Pinpoint the cell where the given text exists, returning its [x, y] midpoint coordinate. 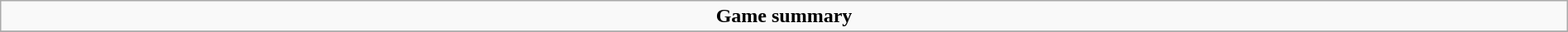
Game summary [784, 16]
